Capture the cell that displays the provided text and extract its (X, Y) central coordinate. 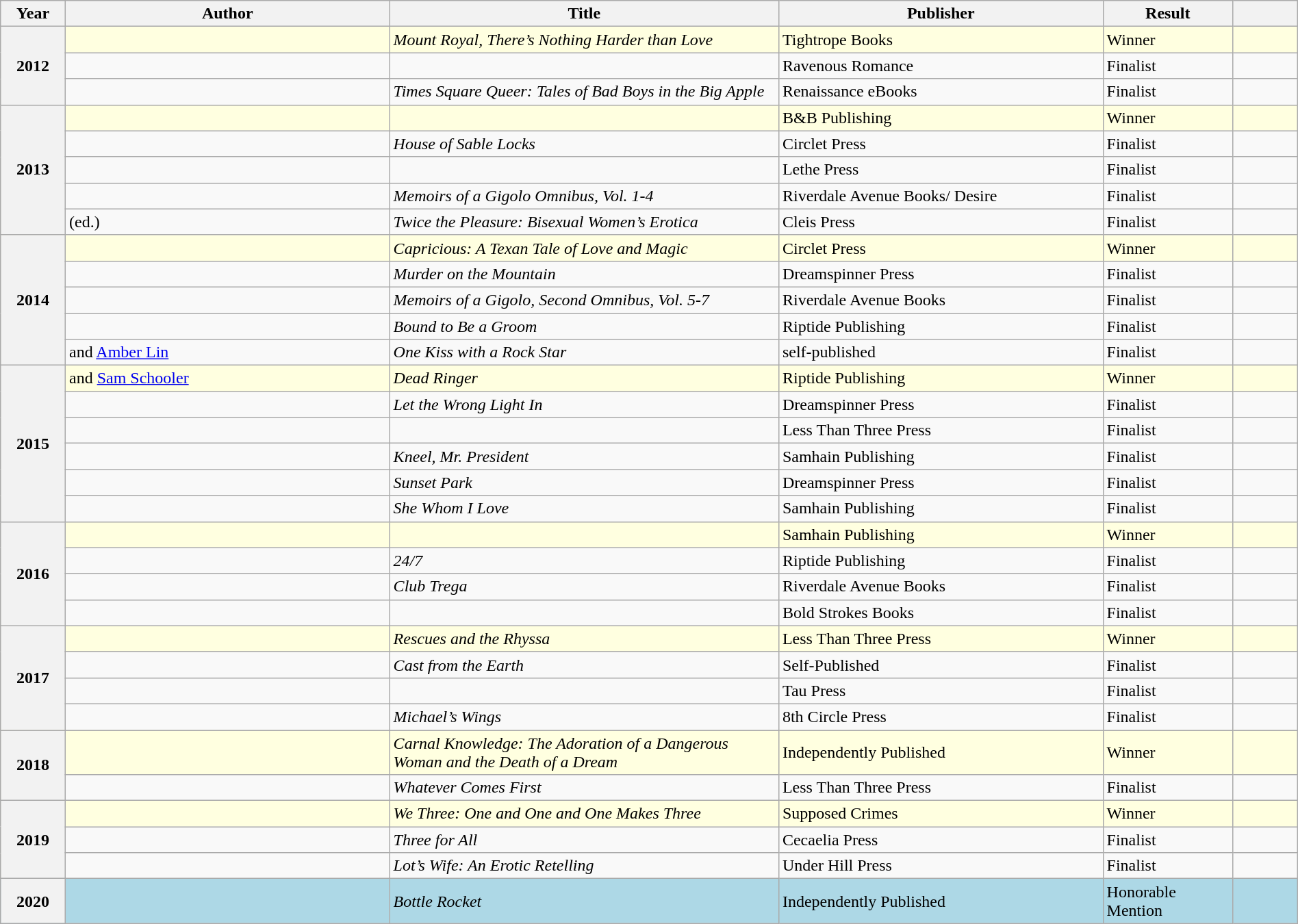
Rescues and the Rhyssa (584, 639)
Publisher (941, 14)
2013 (33, 170)
Twice the Pleasure: Bisexual Women’s Erotica (584, 222)
Memoirs of a Gigolo Omnibus, Vol. 1-4 (584, 196)
2012 (33, 66)
Times Square Queer: Tales of Bad Boys in the Big Apple (584, 92)
Author (227, 14)
24/7 (584, 561)
Bottle Rocket (584, 901)
Honorable Mention (1168, 901)
2020 (33, 901)
and Sam Schooler (227, 378)
Cast from the Earth (584, 665)
and Amber Lin (227, 352)
Dead Ringer (584, 378)
Tau Press (941, 691)
Self-Published (941, 665)
She Whom I Love (584, 509)
Three for All (584, 840)
Lot’s Wife: An Erotic Retelling (584, 866)
Sunset Park (584, 483)
Whatever Comes First (584, 788)
Memoirs of a Gigolo, Second Omnibus, Vol. 5-7 (584, 300)
2019 (33, 840)
Year (33, 14)
House of Sable Locks (584, 144)
Supposed Crimes (941, 814)
Cecaelia Press (941, 840)
Michael’s Wings (584, 717)
2015 (33, 444)
Kneel, Mr. President (584, 457)
2017 (33, 678)
Club Trega (584, 587)
8th Circle Press (941, 717)
(ed.) (227, 222)
Murder on the Mountain (584, 274)
2018 (33, 765)
Riverdale Avenue Books/ Desire (941, 196)
Cleis Press (941, 222)
Lethe Press (941, 170)
Tightrope Books (941, 40)
Let the Wrong Light In (584, 405)
2016 (33, 574)
Capricious: A Texan Tale of Love and Magic (584, 248)
Bound to Be a Groom (584, 326)
Renaissance eBooks (941, 92)
One Kiss with a Rock Star (584, 352)
We Three: One and One and One Makes Three (584, 814)
Ravenous Romance (941, 66)
Mount Royal, There’s Nothing Harder than Love (584, 40)
Under Hill Press (941, 866)
Bold Strokes Books (941, 613)
2014 (33, 300)
self-published (941, 352)
Carnal Knowledge: The Adoration of a Dangerous Woman and the Death of a Dream (584, 752)
B&B Publishing (941, 118)
Result (1168, 14)
Title (584, 14)
